Output the [x, y] coordinate of the center of the cell containing the given text.  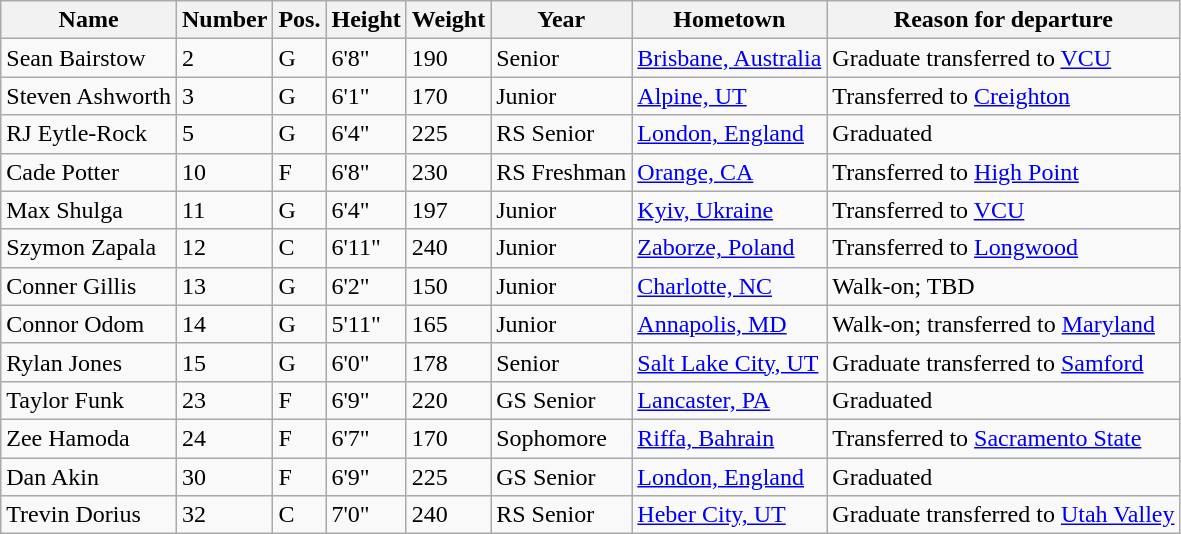
Sean Bairstow [89, 58]
165 [448, 324]
6'1" [366, 96]
Zee Hamoda [89, 438]
7'0" [366, 515]
Graduate transferred to Samford [1004, 362]
6'7" [366, 438]
Number [224, 20]
Steven Ashworth [89, 96]
6'0" [366, 362]
Brisbane, Australia [730, 58]
Szymon Zapala [89, 248]
5'11" [366, 324]
Pos. [300, 20]
197 [448, 210]
Transferred to Creighton [1004, 96]
Alpine, UT [730, 96]
6'2" [366, 286]
Sophomore [562, 438]
Transferred to Longwood [1004, 248]
2 [224, 58]
12 [224, 248]
Orange, CA [730, 172]
Reason for departure [1004, 20]
Max Shulga [89, 210]
Annapolis, MD [730, 324]
30 [224, 477]
Transferred to Sacramento State [1004, 438]
Walk-on; TBD [1004, 286]
15 [224, 362]
Riffa, Bahrain [730, 438]
Transferred to High Point [1004, 172]
Kyiv, Ukraine [730, 210]
Rylan Jones [89, 362]
RS Freshman [562, 172]
Height [366, 20]
24 [224, 438]
6'11" [366, 248]
Name [89, 20]
23 [224, 400]
Zaborze, Poland [730, 248]
Conner Gillis [89, 286]
230 [448, 172]
Heber City, UT [730, 515]
Weight [448, 20]
Lancaster, PA [730, 400]
Graduate transferred to VCU [1004, 58]
Taylor Funk [89, 400]
Hometown [730, 20]
13 [224, 286]
Trevin Dorius [89, 515]
Transferred to VCU [1004, 210]
5 [224, 134]
Year [562, 20]
3 [224, 96]
Charlotte, NC [730, 286]
11 [224, 210]
220 [448, 400]
RJ Eytle-Rock [89, 134]
Salt Lake City, UT [730, 362]
Dan Akin [89, 477]
150 [448, 286]
Graduate transferred to Utah Valley [1004, 515]
Walk-on; transferred to Maryland [1004, 324]
190 [448, 58]
178 [448, 362]
Connor Odom [89, 324]
32 [224, 515]
10 [224, 172]
14 [224, 324]
Cade Potter [89, 172]
